Pinpoint the cell where the given text exists, returning its [X, Y] midpoint coordinate. 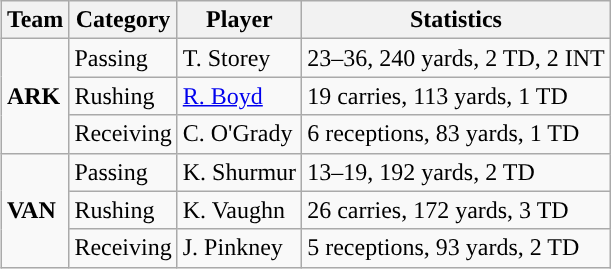
J. Pinkney [239, 248]
ARK [35, 96]
K. Shurmur [239, 172]
23–36, 240 yards, 2 TD, 2 INT [456, 58]
K. Vaughn [239, 210]
6 receptions, 83 yards, 1 TD [456, 134]
5 receptions, 93 yards, 2 TD [456, 248]
Statistics [456, 20]
13–19, 192 yards, 2 TD [456, 172]
19 carries, 113 yards, 1 TD [456, 96]
T. Storey [239, 58]
Category [123, 20]
Team [35, 20]
Player [239, 20]
R. Boyd [239, 96]
26 carries, 172 yards, 3 TD [456, 210]
C. O'Grady [239, 134]
VAN [35, 210]
